Output the [X, Y] coordinate of the center of the cell containing the given text.  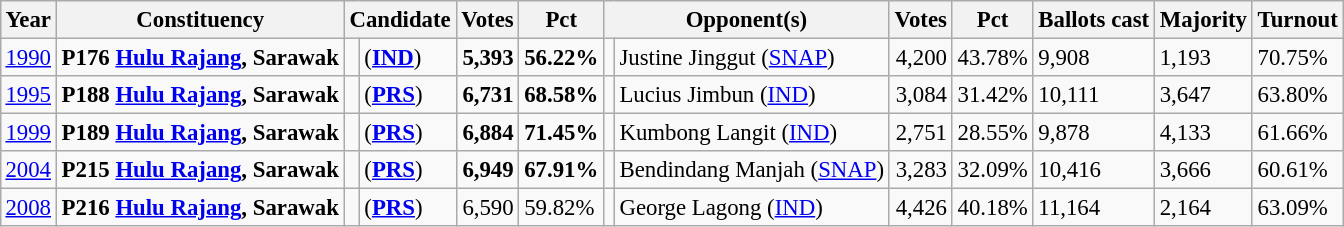
5,393 [488, 57]
1990 [28, 57]
Candidate [400, 20]
2008 [28, 208]
9,908 [1094, 57]
Kumbong Langit (IND) [752, 133]
28.55% [992, 133]
Lucius Jimbun (IND) [752, 95]
2004 [28, 170]
6,949 [488, 170]
1995 [28, 95]
1999 [28, 133]
4,426 [920, 208]
3,084 [920, 95]
Majority [1203, 20]
4,200 [920, 57]
43.78% [992, 57]
60.61% [1298, 170]
2,751 [920, 133]
10,416 [1094, 170]
31.42% [992, 95]
Bendindang Manjah (SNAP) [752, 170]
4,133 [1203, 133]
70.75% [1298, 57]
3,647 [1203, 95]
Opponent(s) [747, 20]
Justine Jinggut (SNAP) [752, 57]
3,666 [1203, 170]
71.45% [562, 133]
11,164 [1094, 208]
George Lagong (IND) [752, 208]
56.22% [562, 57]
68.58% [562, 95]
6,884 [488, 133]
Turnout [1298, 20]
61.66% [1298, 133]
P189 Hulu Rajang, Sarawak [200, 133]
10,111 [1094, 95]
P216 Hulu Rajang, Sarawak [200, 208]
32.09% [992, 170]
2,164 [1203, 208]
Ballots cast [1094, 20]
P215 Hulu Rajang, Sarawak [200, 170]
67.91% [562, 170]
1,193 [1203, 57]
40.18% [992, 208]
P176 Hulu Rajang, Sarawak [200, 57]
Year [28, 20]
63.09% [1298, 208]
6,590 [488, 208]
Constituency [200, 20]
(IND) [408, 57]
P188 Hulu Rajang, Sarawak [200, 95]
9,878 [1094, 133]
6,731 [488, 95]
59.82% [562, 208]
3,283 [920, 170]
63.80% [1298, 95]
